Determine the (X, Y) coordinate at the center of the cell enclosing the given text.  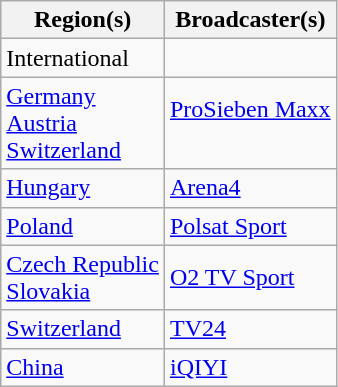
ProSieben Maxx (250, 123)
Switzerland (83, 329)
Germany Austria Switzerland (83, 123)
International (83, 58)
Broadcaster(s) (250, 20)
Polsat Sport (250, 226)
O2 TV Sport (250, 278)
Arena4 (250, 188)
Poland (83, 226)
Region(s) (83, 20)
Hungary (83, 188)
Czech Republic Slovakia (83, 278)
TV24 (250, 329)
iQIYI (250, 367)
China (83, 367)
